Determine the (x, y) coordinate at the center of the cell enclosing the given text.  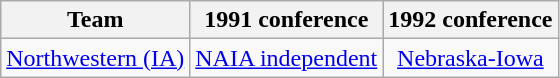
Nebraska-Iowa (470, 58)
1991 conference (286, 20)
1992 conference (470, 20)
Northwestern (IA) (96, 58)
Team (96, 20)
NAIA independent (286, 58)
